Scan for the cell matching the given text and deliver its (x, y) coordinate at center. 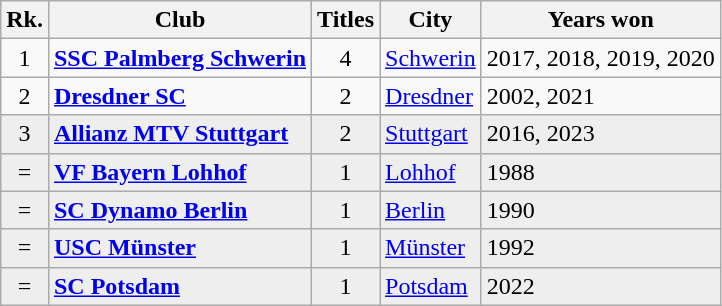
USC Münster (180, 248)
Club (180, 20)
Potsdam (431, 286)
Dresdner SC (180, 96)
2002, 2021 (600, 96)
SSC Palmberg Schwerin (180, 58)
Schwerin (431, 58)
Lohhof (431, 172)
3 (25, 134)
Berlin (431, 210)
Münster (431, 248)
1992 (600, 248)
1988 (600, 172)
Titles (346, 20)
4 (346, 58)
Stuttgart (431, 134)
Rk. (25, 20)
Dresdner (431, 96)
2016, 2023 (600, 134)
2017, 2018, 2019, 2020 (600, 58)
City (431, 20)
SC Dynamo Berlin (180, 210)
1990 (600, 210)
SC Potsdam (180, 286)
2022 (600, 286)
Years won (600, 20)
VF Bayern Lohhof (180, 172)
Allianz MTV Stuttgart (180, 134)
